Extract the (x, y) coordinate from the center of the cell holding the provided text.  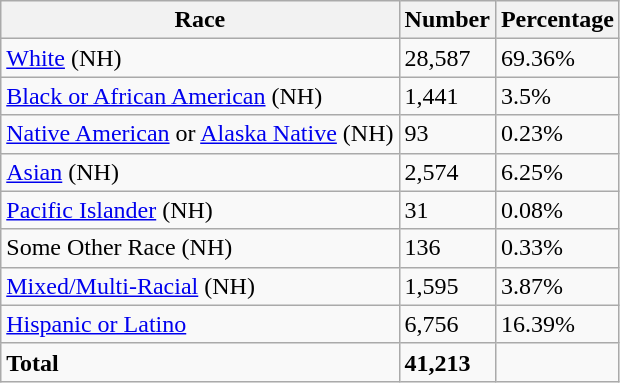
3.87% (557, 286)
0.33% (557, 248)
69.36% (557, 58)
White (NH) (200, 58)
2,574 (447, 172)
6.25% (557, 172)
Total (200, 362)
Mixed/Multi-Racial (NH) (200, 286)
Some Other Race (NH) (200, 248)
3.5% (557, 96)
Black or African American (NH) (200, 96)
Native American or Alaska Native (NH) (200, 134)
31 (447, 210)
Hispanic or Latino (200, 324)
Percentage (557, 20)
Pacific Islander (NH) (200, 210)
136 (447, 248)
16.39% (557, 324)
41,213 (447, 362)
93 (447, 134)
6,756 (447, 324)
1,595 (447, 286)
0.23% (557, 134)
Race (200, 20)
Asian (NH) (200, 172)
1,441 (447, 96)
28,587 (447, 58)
0.08% (557, 210)
Number (447, 20)
